Capture the cell that displays the provided text and extract its [x, y] central coordinate. 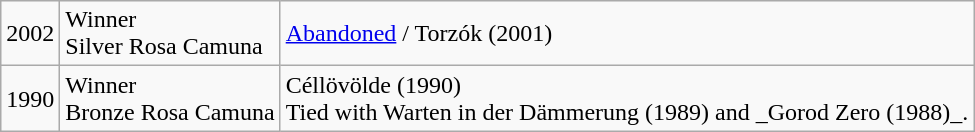
Céllövölde (1990)Tied with Warten in der Dämmerung (1989) and _Gorod Zero (1988)_. [627, 98]
Abandoned / Torzók (2001) [627, 34]
WinnerBronze Rosa Camuna [170, 98]
1990 [30, 98]
WinnerSilver Rosa Camuna [170, 34]
2002 [30, 34]
